Pinpoint the cell where the given text exists, returning its [X, Y] midpoint coordinate. 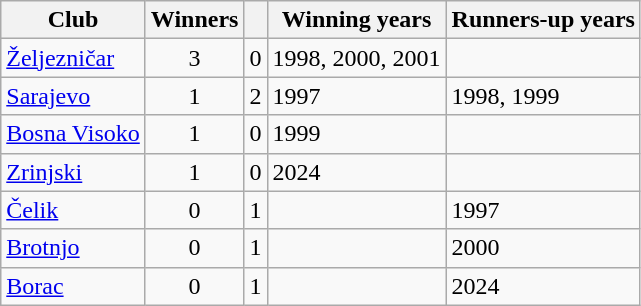
Brotnjo [74, 248]
Sarajevo [74, 96]
Bosna Visoko [74, 134]
Runners-up years [543, 20]
Borac [74, 286]
Club [74, 20]
Željezničar [74, 58]
1998, 2000, 2001 [356, 58]
3 [194, 58]
Čelik [74, 210]
1998, 1999 [543, 96]
2 [256, 96]
2000 [543, 248]
Winners [194, 20]
Zrinjski [74, 172]
Winning years [356, 20]
1999 [356, 134]
